Locate the cell with the specified text and output its (X, Y) center coordinate. 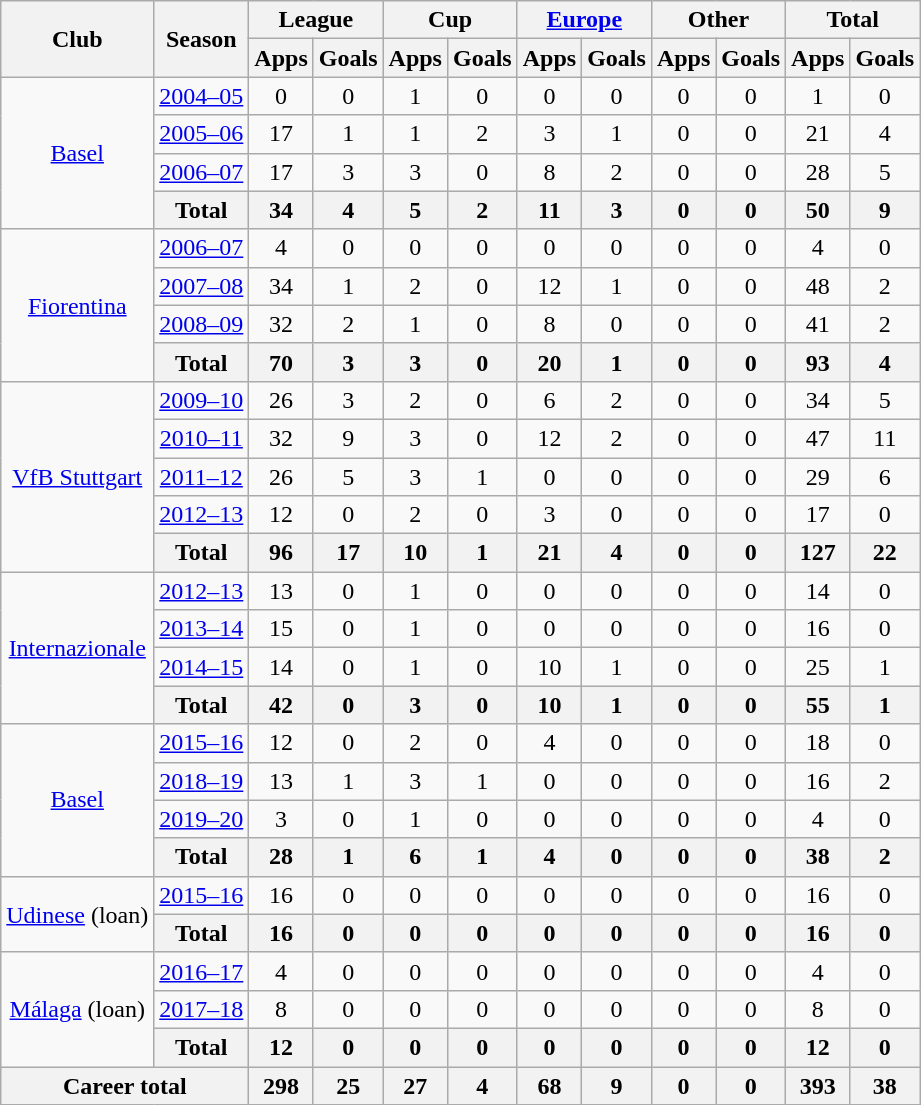
2016–17 (202, 971)
2013–14 (202, 629)
VfB Stuttgart (78, 476)
93 (818, 362)
15 (281, 629)
League (316, 20)
298 (281, 1085)
55 (818, 705)
48 (818, 286)
18 (818, 743)
Internazionale (78, 648)
70 (281, 362)
393 (818, 1085)
42 (281, 705)
2010–11 (202, 438)
20 (549, 362)
27 (415, 1085)
2017–18 (202, 1009)
2019–20 (202, 819)
Other (718, 20)
Season (202, 39)
2007–08 (202, 286)
Europe (584, 20)
2004–05 (202, 96)
2011–12 (202, 477)
2008–09 (202, 324)
96 (281, 553)
Málaga (loan) (78, 1009)
2005–06 (202, 134)
2009–10 (202, 400)
47 (818, 438)
Udinese (loan) (78, 914)
2018–19 (202, 781)
127 (818, 553)
22 (885, 553)
68 (549, 1085)
Career total (125, 1085)
Fiorentina (78, 305)
50 (818, 210)
Cup (450, 20)
Club (78, 39)
41 (818, 324)
2014–15 (202, 667)
29 (818, 477)
